From the cell containing the given text, extract its center point as [x, y] coordinate. 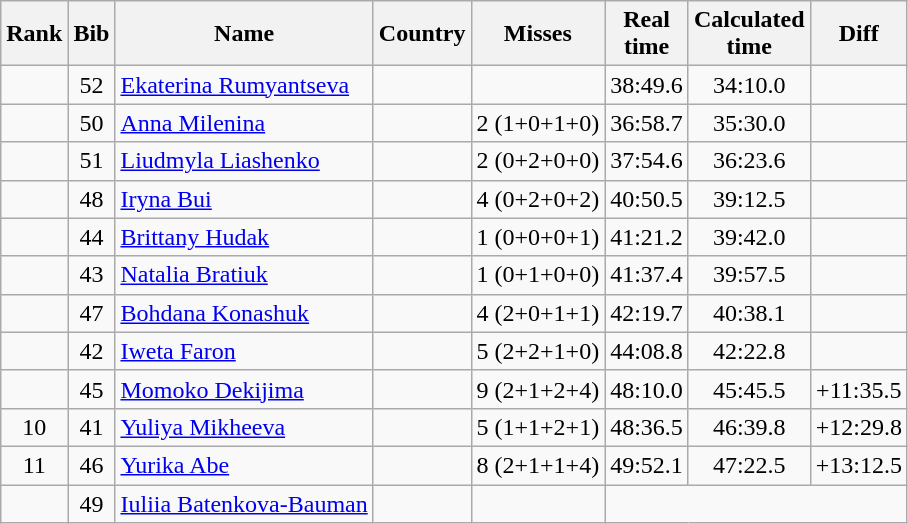
+13:12.5 [858, 465]
2 (1+0+1+0) [538, 123]
Momoko Dekijima [244, 389]
36:58.7 [647, 123]
42:19.7 [647, 313]
38:49.6 [647, 85]
44 [92, 237]
2 (0+2+0+0) [538, 161]
45:45.5 [749, 389]
34:10.0 [749, 85]
43 [92, 275]
4 (0+2+0+2) [538, 199]
39:57.5 [749, 275]
Country [422, 34]
Iuliia Batenkova-Bauman [244, 503]
49:52.1 [647, 465]
Yuliya Mikheeva [244, 427]
Brittany Hudak [244, 237]
42 [92, 351]
Diff [858, 34]
47 [92, 313]
50 [92, 123]
Iryna Bui [244, 199]
Name [244, 34]
Calculatedtime [749, 34]
Realtime [647, 34]
+12:29.8 [858, 427]
47:22.5 [749, 465]
Anna Milenina [244, 123]
Bib [92, 34]
36:23.6 [749, 161]
5 (2+2+1+0) [538, 351]
41:21.2 [647, 237]
44:08.8 [647, 351]
Iweta Faron [244, 351]
11 [34, 465]
39:12.5 [749, 199]
Misses [538, 34]
1 (0+0+0+1) [538, 237]
40:50.5 [647, 199]
35:30.0 [749, 123]
49 [92, 503]
46:39.8 [749, 427]
Rank [34, 34]
Yurika Abe [244, 465]
37:54.6 [647, 161]
48 [92, 199]
39:42.0 [749, 237]
Natalia Bratiuk [244, 275]
8 (2+1+1+4) [538, 465]
51 [92, 161]
Bohdana Konashuk [244, 313]
9 (2+1+2+4) [538, 389]
42:22.8 [749, 351]
+11:35.5 [858, 389]
4 (2+0+1+1) [538, 313]
40:38.1 [749, 313]
Ekaterina Rumyantseva [244, 85]
45 [92, 389]
10 [34, 427]
1 (0+1+0+0) [538, 275]
52 [92, 85]
41:37.4 [647, 275]
Liudmyla Liashenko [244, 161]
5 (1+1+2+1) [538, 427]
48:10.0 [647, 389]
41 [92, 427]
46 [92, 465]
48:36.5 [647, 427]
